Locate the cell with the specified text and output its (X, Y) center coordinate. 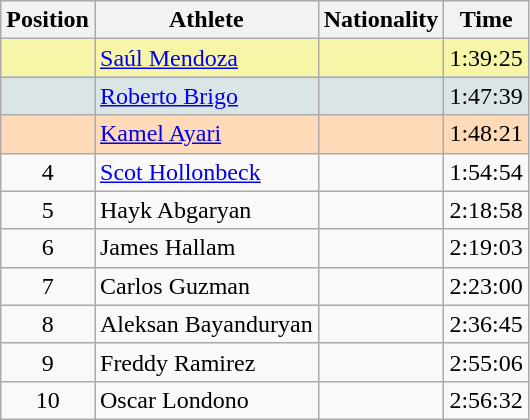
1:47:39 (486, 96)
1:54:54 (486, 172)
5 (48, 210)
2:23:00 (486, 286)
Nationality (381, 20)
2:19:03 (486, 248)
Hayk Abgaryan (206, 210)
4 (48, 172)
Oscar Londono (206, 400)
Saúl Mendoza (206, 58)
Athlete (206, 20)
Time (486, 20)
2:55:06 (486, 362)
2:18:58 (486, 210)
Scot Hollonbeck (206, 172)
Position (48, 20)
Carlos Guzman (206, 286)
1:48:21 (486, 134)
Freddy Ramirez (206, 362)
Roberto Brigo (206, 96)
2:56:32 (486, 400)
1:39:25 (486, 58)
10 (48, 400)
7 (48, 286)
2:36:45 (486, 324)
Aleksan Bayanduryan (206, 324)
9 (48, 362)
8 (48, 324)
Kamel Ayari (206, 134)
6 (48, 248)
James Hallam (206, 248)
